Output the (x, y) coordinate of the center of the cell containing the given text.  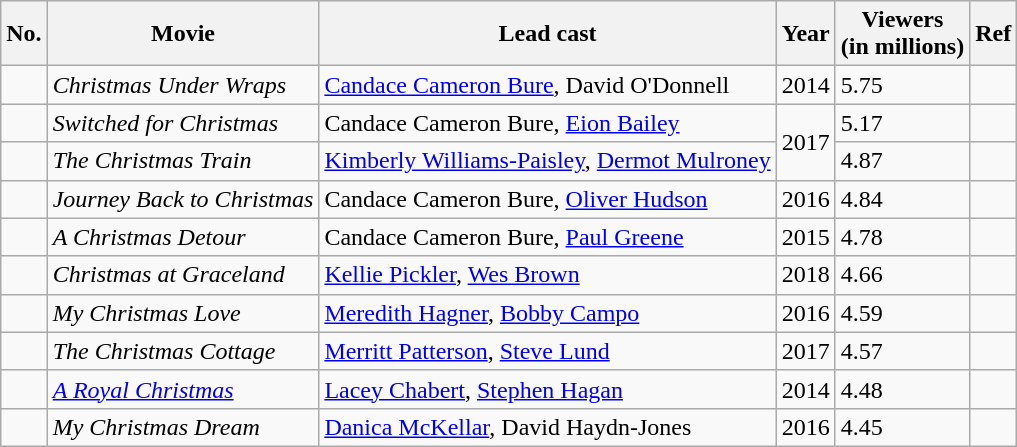
4.45 (902, 427)
My Christmas Love (183, 313)
Viewers(in millions) (902, 34)
Candace Cameron Bure, Eion Bailey (548, 123)
4.57 (902, 351)
4.66 (902, 275)
2015 (806, 237)
5.17 (902, 123)
The Christmas Train (183, 161)
Merritt Patterson, Steve Lund (548, 351)
2018 (806, 275)
A Royal Christmas (183, 389)
Movie (183, 34)
Kimberly Williams-Paisley, Dermot Mulroney (548, 161)
Christmas at Graceland (183, 275)
The Christmas Cottage (183, 351)
Meredith Hagner, Bobby Campo (548, 313)
Ref (994, 34)
Candace Cameron Bure, Oliver Hudson (548, 199)
Lacey Chabert, Stephen Hagan (548, 389)
Christmas Under Wraps (183, 85)
4.84 (902, 199)
4.78 (902, 237)
Lead cast (548, 34)
4.87 (902, 161)
Candace Cameron Bure, Paul Greene (548, 237)
A Christmas Detour (183, 237)
Candace Cameron Bure, David O'Donnell (548, 85)
5.75 (902, 85)
Year (806, 34)
Journey Back to Christmas (183, 199)
Switched for Christmas (183, 123)
My Christmas Dream (183, 427)
No. (24, 34)
4.48 (902, 389)
Danica McKellar, David Haydn-Jones (548, 427)
4.59 (902, 313)
Kellie Pickler, Wes Brown (548, 275)
